Locate the cell with the specified text and output its (X, Y) center coordinate. 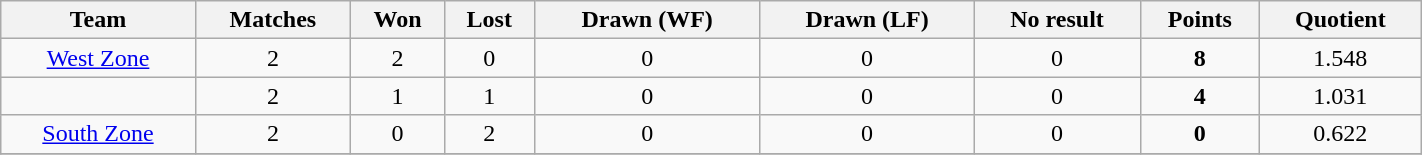
Team (98, 20)
1.031 (1340, 96)
8 (1200, 58)
Quotient (1340, 20)
Lost (489, 20)
West Zone (98, 58)
4 (1200, 96)
Points (1200, 20)
Won (398, 20)
South Zone (98, 134)
Drawn (WF) (647, 20)
No result (1057, 20)
Drawn (LF) (867, 20)
Matches (272, 20)
1.548 (1340, 58)
0.622 (1340, 134)
